Extract the (x, y) coordinate from the center of the cell holding the provided text.  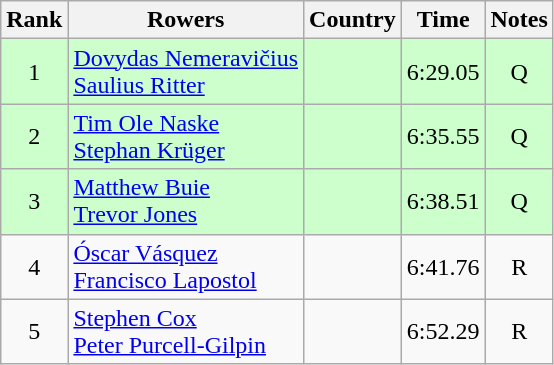
Dovydas NemeravičiusSaulius Ritter (186, 72)
Notes (519, 20)
Country (353, 20)
Matthew BuieTrevor Jones (186, 202)
Tim Ole NaskeStephan Krüger (186, 136)
6:35.55 (443, 136)
3 (34, 202)
6:41.76 (443, 266)
5 (34, 332)
6:52.29 (443, 332)
Stephen CoxPeter Purcell-Gilpin (186, 332)
6:29.05 (443, 72)
6:38.51 (443, 202)
Time (443, 20)
2 (34, 136)
Óscar VásquezFrancisco Lapostol (186, 266)
1 (34, 72)
Rank (34, 20)
4 (34, 266)
Rowers (186, 20)
